Output the [X, Y] coordinate of the center of the cell containing the given text.  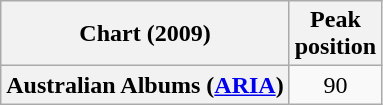
Chart (2009) [145, 34]
90 [335, 85]
Peakposition [335, 34]
Australian Albums (ARIA) [145, 85]
